Provide the (X, Y) coordinate of the cell's center where the given text is located.  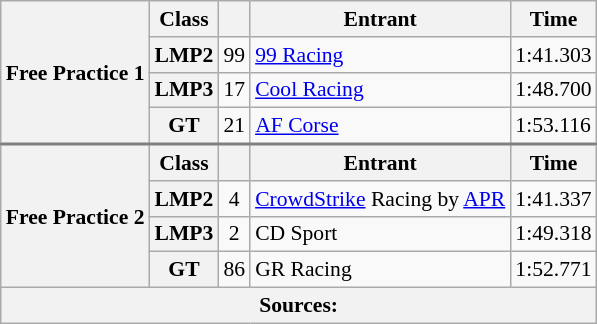
1:41.303 (553, 55)
Free Practice 1 (76, 72)
Cool Racing (380, 90)
2 (234, 234)
4 (234, 199)
1:48.700 (553, 90)
21 (234, 126)
99 Racing (380, 55)
AF Corse (380, 126)
86 (234, 270)
GR Racing (380, 270)
1:53.116 (553, 126)
99 (234, 55)
1:41.337 (553, 199)
1:49.318 (553, 234)
Free Practice 2 (76, 216)
1:52.771 (553, 270)
17 (234, 90)
CD Sport (380, 234)
Sources: (299, 306)
CrowdStrike Racing by APR (380, 199)
